Return the [x, y] coordinate for the center point of the cell that contains the specified text.  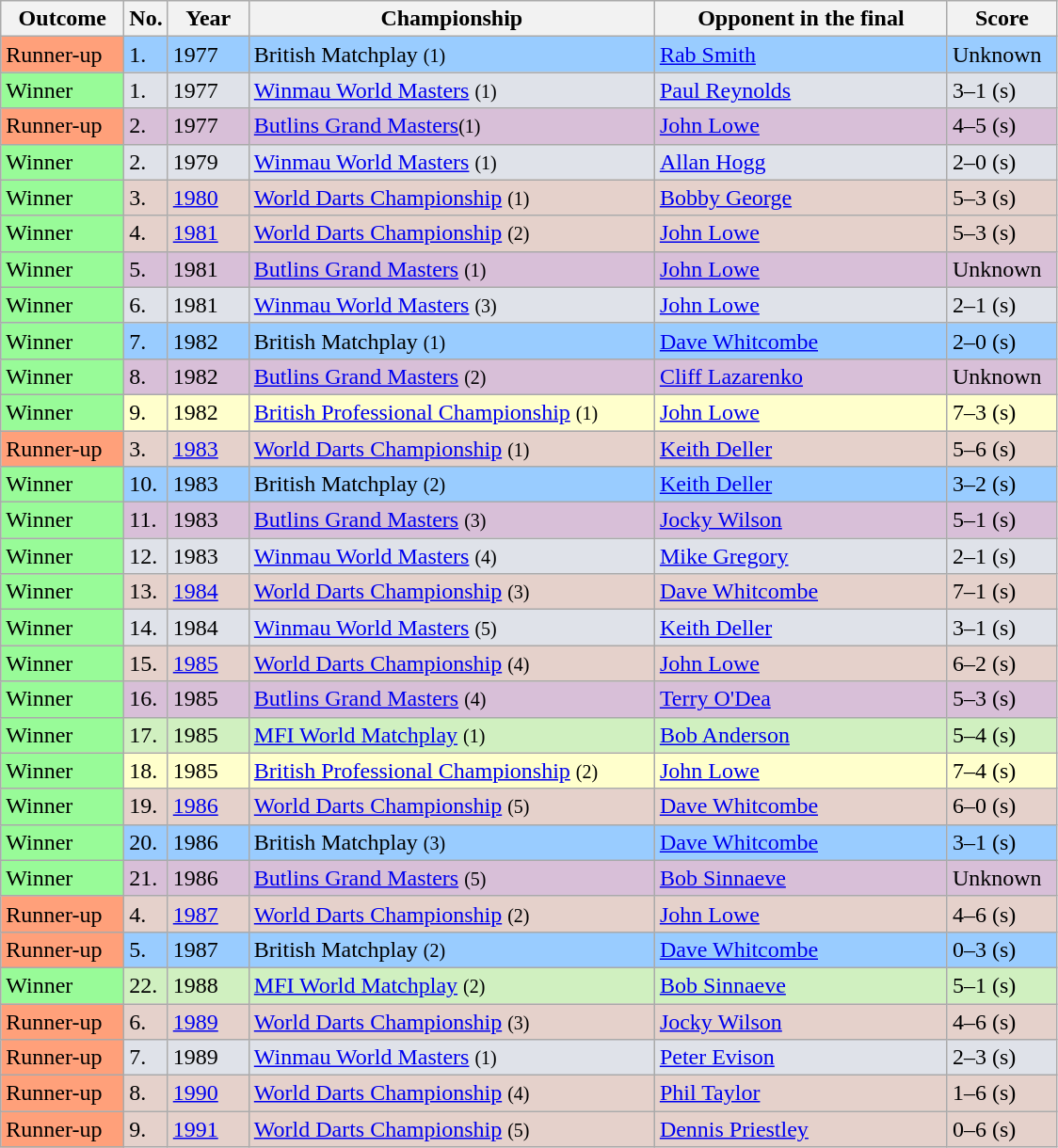
6–2 (s) [1002, 663]
Phil Taylor [800, 1093]
0–3 (s) [1002, 949]
13. [146, 592]
11. [146, 520]
10. [146, 485]
1980 [208, 198]
21. [146, 878]
Outcome [62, 19]
1988 [208, 985]
7–1 (s) [1002, 592]
Bobby George [800, 198]
1990 [208, 1093]
17. [146, 735]
5–6 (s) [1002, 449]
1–6 (s) [1002, 1093]
Butlins Grand Masters (3) [452, 520]
2–3 (s) [1002, 1058]
Paul Reynolds [800, 90]
Score [1002, 19]
British Professional Championship (1) [452, 412]
12. [146, 556]
Cliff Lazarenko [800, 376]
Rab Smith [800, 55]
Winmau World Masters (4) [452, 556]
Dennis Priestley [800, 1129]
4–5 (s) [1002, 126]
7–4 (s) [1002, 771]
16. [146, 699]
0–6 (s) [1002, 1129]
British Matchplay (3) [452, 842]
20. [146, 842]
3–2 (s) [1002, 485]
No. [146, 19]
Bob Anderson [800, 735]
Butlins Grand Masters (2) [452, 376]
15. [146, 663]
5–4 (s) [1002, 735]
1991 [208, 1129]
Butlins Grand Masters (1) [452, 269]
18. [146, 771]
Butlins Grand Masters(1) [452, 126]
Allan Hogg [800, 162]
6–0 (s) [1002, 806]
14. [146, 628]
MFI World Matchplay (2) [452, 985]
Terry O'Dea [800, 699]
Winmau World Masters (5) [452, 628]
Opponent in the final [800, 19]
Butlins Grand Masters (4) [452, 699]
Butlins Grand Masters (5) [452, 878]
22. [146, 985]
MFI World Matchplay (1) [452, 735]
19. [146, 806]
British Professional Championship (2) [452, 771]
Year [208, 19]
1979 [208, 162]
Mike Gregory [800, 556]
Championship [452, 19]
Winmau World Masters (3) [452, 305]
Peter Evison [800, 1058]
7–3 (s) [1002, 412]
